Pinpoint the cell where the given text exists, returning its [X, Y] midpoint coordinate. 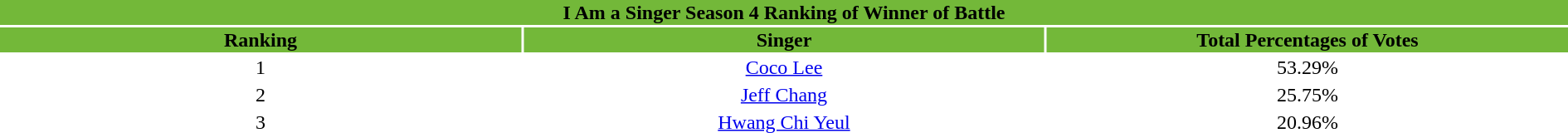
I Am a Singer Season 4 Ranking of Winner of Battle [784, 12]
Ranking [261, 40]
Singer [784, 40]
25.75% [1307, 95]
2 [261, 95]
53.29% [1307, 67]
Jeff Chang [784, 95]
Coco Lee [784, 67]
Total Percentages of Votes [1307, 40]
1 [261, 67]
